Detect which cell encompasses the target text, then output its [x, y] center coordinate. 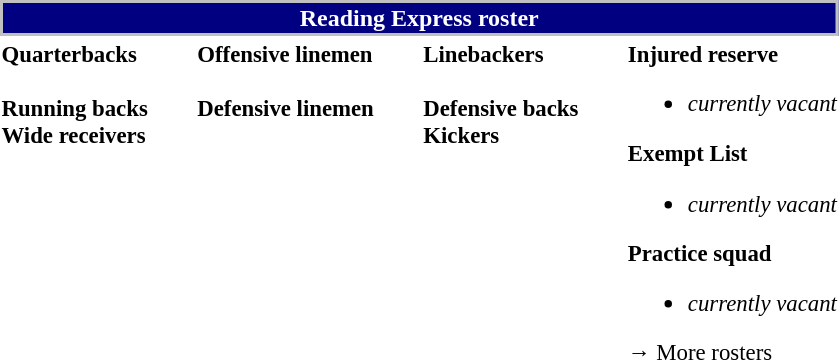
Reading Express roster [419, 18]
